Output the [X, Y] coordinate of the center of the cell containing the given text.  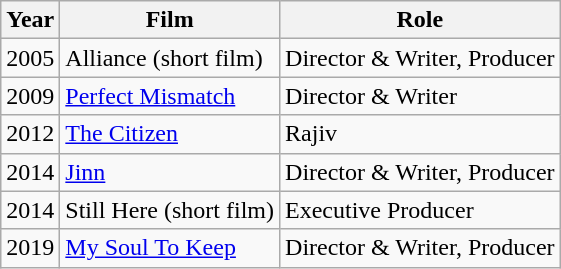
2012 [30, 134]
Rajiv [420, 134]
Role [420, 20]
2019 [30, 248]
Perfect Mismatch [170, 96]
2005 [30, 58]
Alliance (short film) [170, 58]
The Citizen [170, 134]
Still Here (short film) [170, 210]
My Soul To Keep [170, 248]
Year [30, 20]
2009 [30, 96]
Film [170, 20]
Executive Producer [420, 210]
Jinn [170, 172]
Director & Writer [420, 96]
